Locate the cell with the specified text and output its (X, Y) center coordinate. 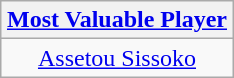
Assetou Sissoko (116, 58)
Most Valuable Player (116, 20)
